Locate the cell with the specified text and output its (X, Y) center coordinate. 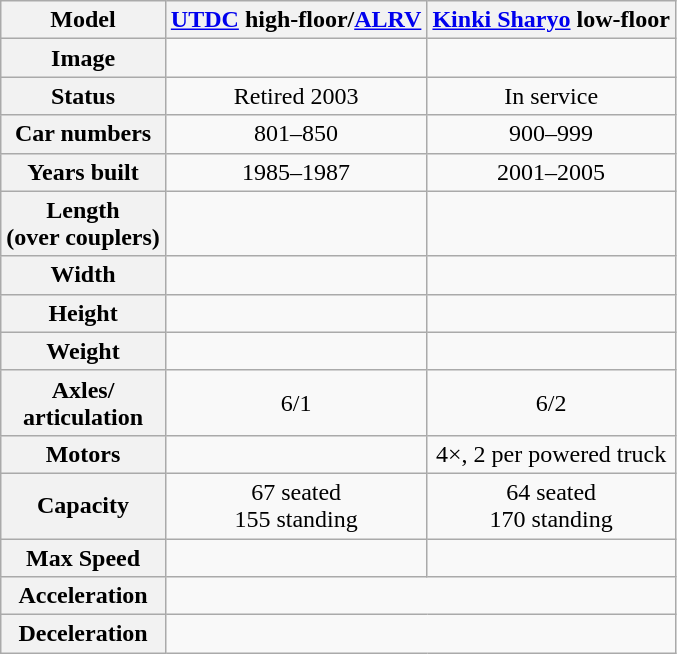
Deceleration (84, 634)
Axles/articulation (84, 402)
2001–2005 (551, 172)
1985–1987 (296, 172)
Capacity (84, 506)
900–999 (551, 134)
Car numbers (84, 134)
67 seated155 standing (296, 506)
64 seated170 standing (551, 506)
Width (84, 275)
4×, 2 per powered truck (551, 454)
Length(over couplers) (84, 224)
Years built (84, 172)
In service (551, 96)
Motors (84, 454)
Acceleration (84, 596)
6/2 (551, 402)
Height (84, 313)
801–850 (296, 134)
Kinki Sharyo low-floor (551, 20)
6/1 (296, 402)
Status (84, 96)
Weight (84, 351)
Model (84, 20)
Retired 2003 (296, 96)
Max Speed (84, 557)
UTDC high-floor/ALRV (296, 20)
Image (84, 58)
